Identify which cell holds the provided text, then report its (x, y) central coordinate. 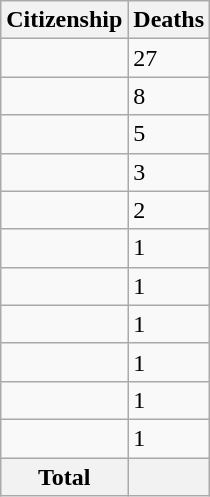
8 (169, 96)
5 (169, 134)
27 (169, 58)
Total (64, 477)
3 (169, 172)
2 (169, 210)
Citizenship (64, 20)
Deaths (169, 20)
